For the text-containing cell, return its midpoint in [x, y] coordinate format. 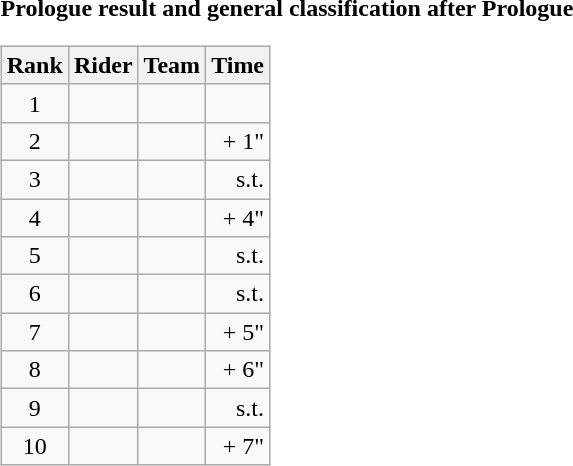
2 [34, 141]
Rank [34, 65]
3 [34, 179]
+ 4" [238, 217]
+ 7" [238, 446]
Time [238, 65]
Team [172, 65]
+ 6" [238, 370]
8 [34, 370]
5 [34, 256]
6 [34, 294]
1 [34, 103]
9 [34, 408]
4 [34, 217]
+ 1" [238, 141]
+ 5" [238, 332]
Rider [103, 65]
10 [34, 446]
7 [34, 332]
